Locate the cell with the specified text and output its (X, Y) center coordinate. 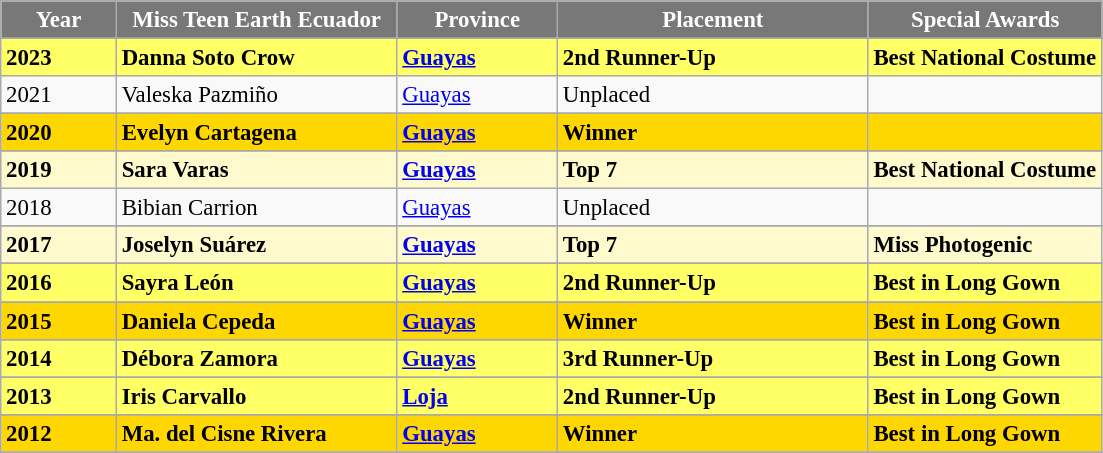
Iris Carvallo (256, 396)
Ma. del Cisne Rivera (256, 433)
2014 (59, 358)
3rd Runner-Up (714, 358)
2015 (59, 321)
Year (59, 20)
Sara Varas (256, 170)
Daniela Cepeda (256, 321)
2013 (59, 396)
Sayra León (256, 283)
Valeska Pazmiño (256, 95)
2023 (59, 58)
Miss Teen Earth Ecuador (256, 20)
Débora Zamora (256, 358)
Placement (714, 20)
Province (478, 20)
2021 (59, 95)
2012 (59, 433)
Evelyn Cartagena (256, 133)
Danna Soto Crow (256, 58)
2020 (59, 133)
Loja (478, 396)
Bibian Carrion (256, 208)
Special Awards (985, 20)
2019 (59, 170)
2018 (59, 208)
2017 (59, 245)
Miss Photogenic (985, 245)
Joselyn Suárez (256, 245)
2016 (59, 283)
